Scan for the cell matching the given text and deliver its (x, y) coordinate at center. 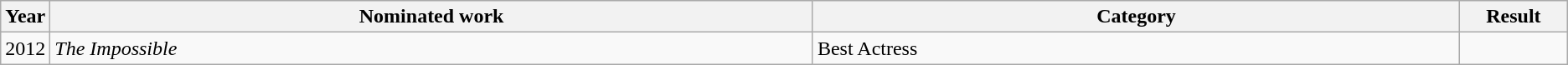
The Impossible (432, 48)
Year (25, 17)
Result (1514, 17)
Category (1136, 17)
Nominated work (432, 17)
Best Actress (1136, 48)
2012 (25, 48)
